Scan for the cell matching the given text and deliver its (X, Y) coordinate at center. 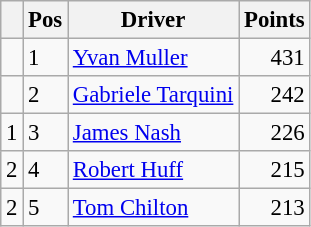
242 (274, 95)
Driver (154, 20)
5 (46, 208)
226 (274, 133)
Tom Chilton (154, 208)
James Nash (154, 133)
Gabriele Tarquini (154, 95)
3 (46, 133)
Pos (46, 20)
Robert Huff (154, 170)
Points (274, 20)
Yvan Muller (154, 58)
4 (46, 170)
215 (274, 170)
213 (274, 208)
431 (274, 58)
